Detect which cell encompasses the target text, then output its (X, Y) center coordinate. 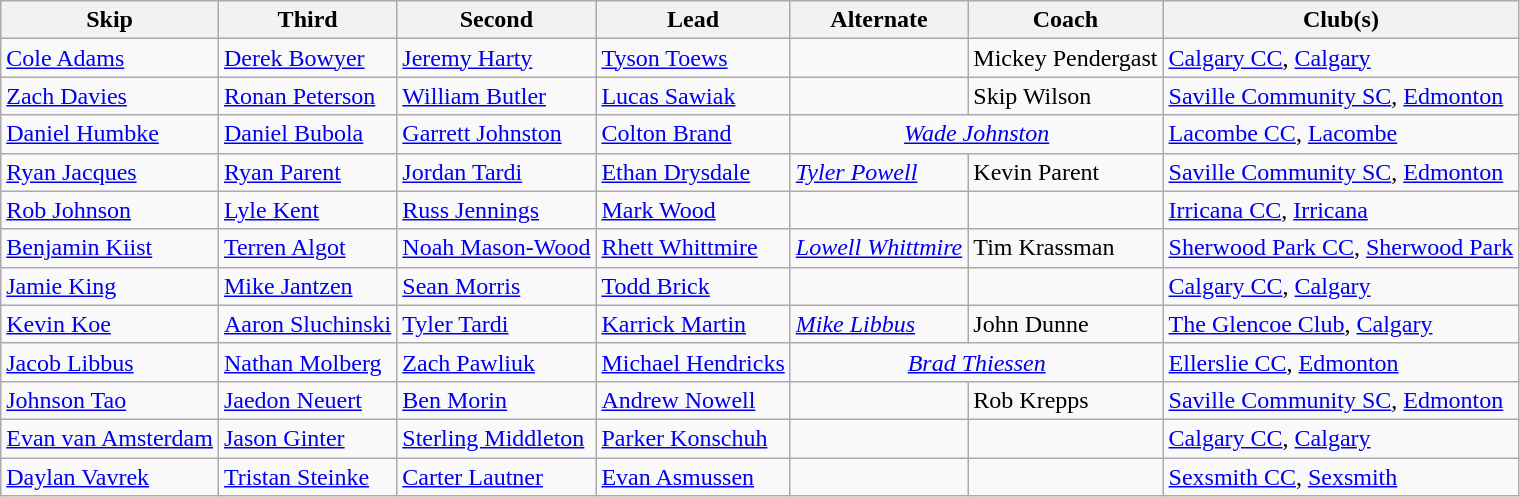
Daylan Vavrek (110, 477)
Rhett Whittmire (693, 248)
Alternate (879, 20)
Russ Jennings (496, 210)
Ellerslie CC, Edmonton (1341, 362)
Rob Johnson (110, 210)
Tristan Steinke (307, 477)
Irricana CC, Irricana (1341, 210)
Ben Morin (496, 400)
Mike Libbus (879, 324)
Noah Mason-Wood (496, 248)
Jason Ginter (307, 438)
Daniel Bubola (307, 134)
Aaron Sluchinski (307, 324)
Cole Adams (110, 58)
Todd Brick (693, 286)
Evan Asmussen (693, 477)
Sherwood Park CC, Sherwood Park (1341, 248)
Mark Wood (693, 210)
Lead (693, 20)
Carter Lautner (496, 477)
Lyle Kent (307, 210)
Zach Davies (110, 96)
Skip (110, 20)
Derek Bowyer (307, 58)
Second (496, 20)
Benjamin Kiist (110, 248)
Tim Krassman (1066, 248)
Mickey Pendergast (1066, 58)
Wade Johnston (976, 134)
Garrett Johnston (496, 134)
Nathan Molberg (307, 362)
Kevin Parent (1066, 172)
Colton Brand (693, 134)
Sean Morris (496, 286)
Jaedon Neuert (307, 400)
Club(s) (1341, 20)
Karrick Martin (693, 324)
Michael Hendricks (693, 362)
Tyler Powell (879, 172)
Rob Krepps (1066, 400)
Zach Pawliuk (496, 362)
Ronan Peterson (307, 96)
Jeremy Harty (496, 58)
John Dunne (1066, 324)
Jordan Tardi (496, 172)
Terren Algot (307, 248)
Ryan Parent (307, 172)
Skip Wilson (1066, 96)
Parker Konschuh (693, 438)
Sterling Middleton (496, 438)
Jamie King (110, 286)
Tyler Tardi (496, 324)
Lucas Sawiak (693, 96)
Daniel Humbke (110, 134)
Third (307, 20)
The Glencoe Club, Calgary (1341, 324)
Coach (1066, 20)
Mike Jantzen (307, 286)
Johnson Tao (110, 400)
Ryan Jacques (110, 172)
Evan van Amsterdam (110, 438)
Sexsmith CC, Sexsmith (1341, 477)
Kevin Koe (110, 324)
Jacob Libbus (110, 362)
Brad Thiessen (976, 362)
William Butler (496, 96)
Andrew Nowell (693, 400)
Lacombe CC, Lacombe (1341, 134)
Lowell Whittmire (879, 248)
Ethan Drysdale (693, 172)
Tyson Toews (693, 58)
